Find where the given text appears and provide that cell's center as [X, Y] coordinate. 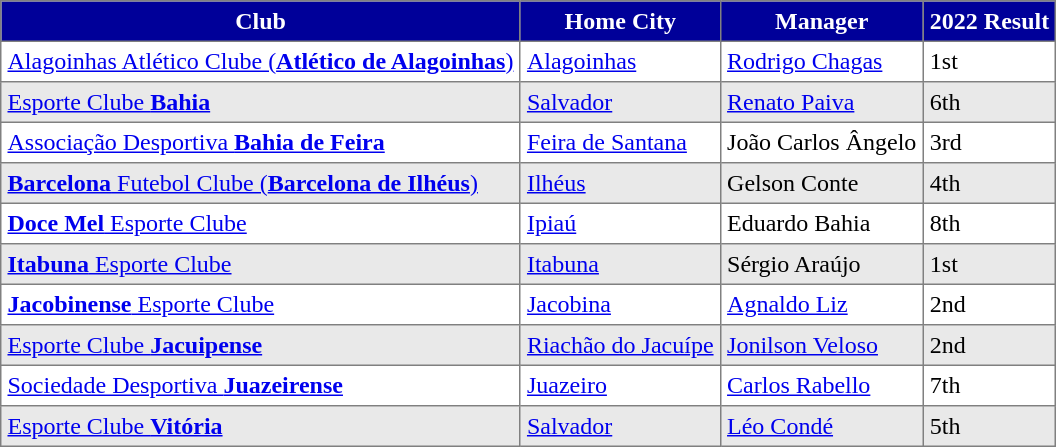
Carlos Rabello [822, 385]
5th [990, 426]
Riachão do Jacuípe [620, 345]
Ipiaú [620, 223]
Gelson Conte [822, 183]
Esporte Clube Bahia [260, 102]
Rodrigo Chagas [822, 61]
Jonilson Veloso [822, 345]
Feira de Santana [620, 142]
Sérgio Araújo [822, 264]
Ilhéus [620, 183]
7th [990, 385]
Sociedade Desportiva Juazeirense [260, 385]
Esporte Clube Jacuipense [260, 345]
Agnaldo Liz [822, 304]
Club [260, 21]
8th [990, 223]
3rd [990, 142]
2022 Result [990, 21]
Alagoinhas Atlético Clube (Atlético de Alagoinhas) [260, 61]
Manager [822, 21]
Associação Desportiva Bahia de Feira [260, 142]
Jacobina [620, 304]
Jacobinense Esporte Clube [260, 304]
João Carlos Ângelo [822, 142]
Alagoinhas [620, 61]
Barcelona Futebol Clube (Barcelona de Ilhéus) [260, 183]
4th [990, 183]
Léo Condé [822, 426]
6th [990, 102]
Itabuna [620, 264]
Juazeiro [620, 385]
Home City [620, 21]
Renato Paiva [822, 102]
Itabuna Esporte Clube [260, 264]
Doce Mel Esporte Clube [260, 223]
Eduardo Bahia [822, 223]
Esporte Clube Vitória [260, 426]
